Return (x, y) of the center of cell containing provided text 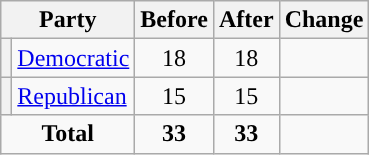
Party (68, 20)
Total (68, 134)
After (246, 20)
Democratic (74, 58)
Change (324, 20)
Before (174, 20)
Republican (74, 96)
